Return the (x, y) coordinate for the center point of the cell that contains the specified text.  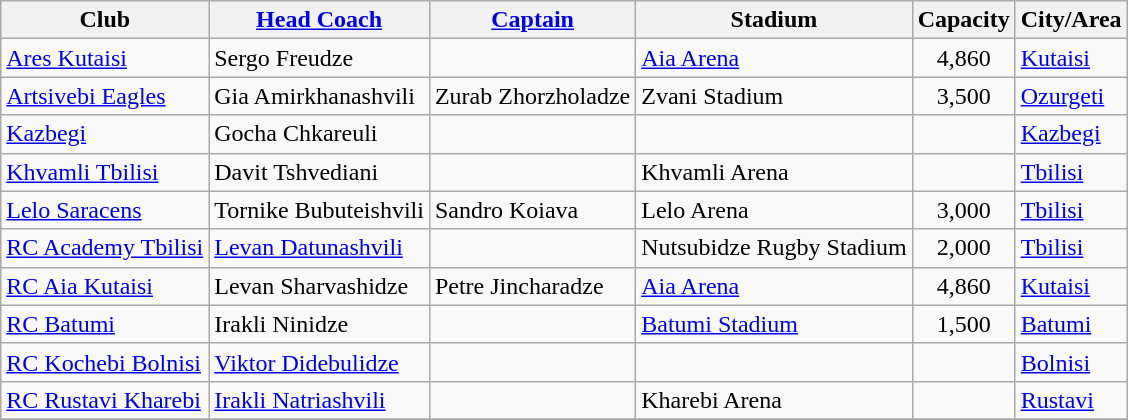
Nutsubidze Rugby Stadium (774, 248)
Lelo Saracens (105, 210)
Batumi Stadium (774, 324)
Kharebi Arena (774, 400)
Stadium (774, 20)
Khvamli Arena (774, 172)
Irakli Ninidze (320, 324)
Petre Jincharadze (532, 286)
Zvani Stadium (774, 96)
Viktor Didebulidze (320, 362)
Sergo Freudze (320, 58)
Levan Datunashvili (320, 248)
Ozurgeti (1071, 96)
Club (105, 20)
RC Academy Tbilisi (105, 248)
Capacity (964, 20)
RC Batumi (105, 324)
2,000 (964, 248)
RC Kochebi Bolnisi (105, 362)
Gocha Chkareuli (320, 134)
Davit Tshvediani (320, 172)
Khvamli Tbilisi (105, 172)
RC Aia Kutaisi (105, 286)
Tornike Bubuteishvili (320, 210)
Bolnisi (1071, 362)
Sandro Koiava (532, 210)
Irakli Natriashvili (320, 400)
Ares Kutaisi (105, 58)
Batumi (1071, 324)
3,000 (964, 210)
Captain (532, 20)
Head Coach (320, 20)
Gia Amirkhanashvili (320, 96)
RC Rustavi Kharebi (105, 400)
1,500 (964, 324)
Lelo Arena (774, 210)
Zurab Zhorzholadze (532, 96)
Levan Sharvashidze (320, 286)
Rustavi (1071, 400)
City/Area (1071, 20)
Artsivebi Eagles (105, 96)
3,500 (964, 96)
